Find where the given text appears and provide that cell's center as (x, y) coordinate. 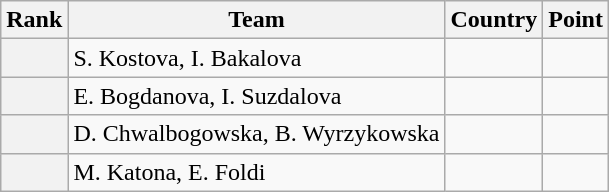
S. Kostova, I. Bakalova (256, 58)
D. Chwalbogowska, B. Wyrzykowska (256, 134)
Team (256, 20)
Rank (34, 20)
M. Katona, E. Foldi (256, 172)
Point (576, 20)
Country (494, 20)
E. Bogdanova, I. Suzdalova (256, 96)
